Identify which cell holds the provided text, then report its [x, y] central coordinate. 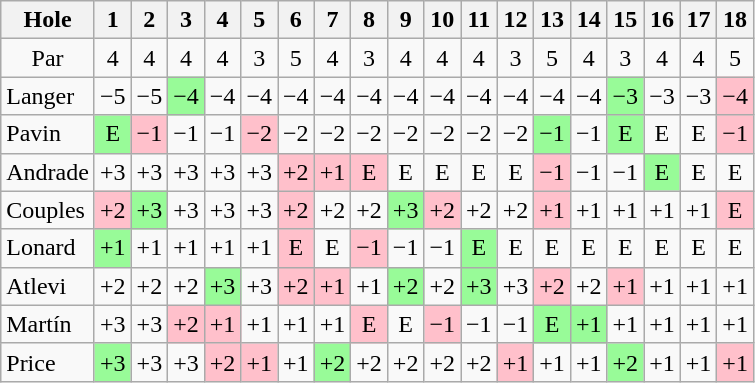
Hole [48, 20]
16 [662, 20]
Lonard [48, 248]
Atlevi [48, 286]
Price [48, 362]
Martín [48, 324]
Pavin [48, 134]
Couples [48, 210]
Par [48, 58]
18 [736, 20]
11 [480, 20]
17 [698, 20]
6 [296, 20]
14 [588, 20]
1 [112, 20]
9 [406, 20]
10 [442, 20]
12 [516, 20]
Langer [48, 96]
15 [626, 20]
13 [552, 20]
8 [370, 20]
7 [332, 20]
Andrade [48, 172]
2 [150, 20]
